Return (X, Y) of the center of cell containing provided text 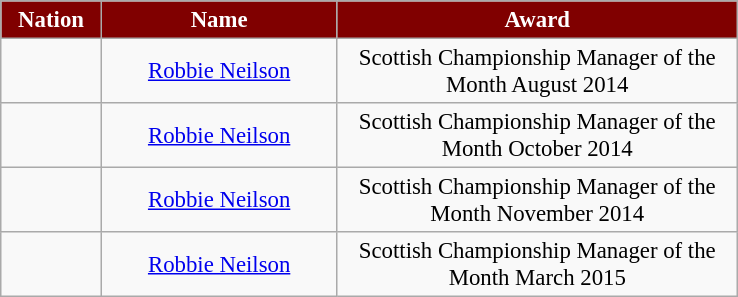
Name (219, 20)
Scottish Championship Manager of the Month November 2014 (538, 200)
Award (538, 20)
Scottish Championship Manager of the Month October 2014 (538, 136)
Nation (52, 20)
Scottish Championship Manager of the Month August 2014 (538, 72)
Scottish Championship Manager of the Month March 2015 (538, 264)
